Capture the cell that displays the provided text and extract its [x, y] central coordinate. 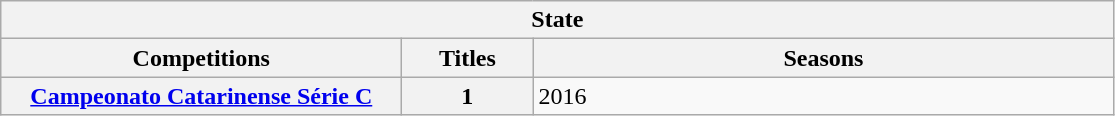
2016 [824, 96]
Titles [468, 58]
1 [468, 96]
Competitions [202, 58]
Seasons [824, 58]
State [558, 20]
Campeonato Catarinense Série C [202, 96]
